Locate the cell with the specified text and output its (x, y) center coordinate. 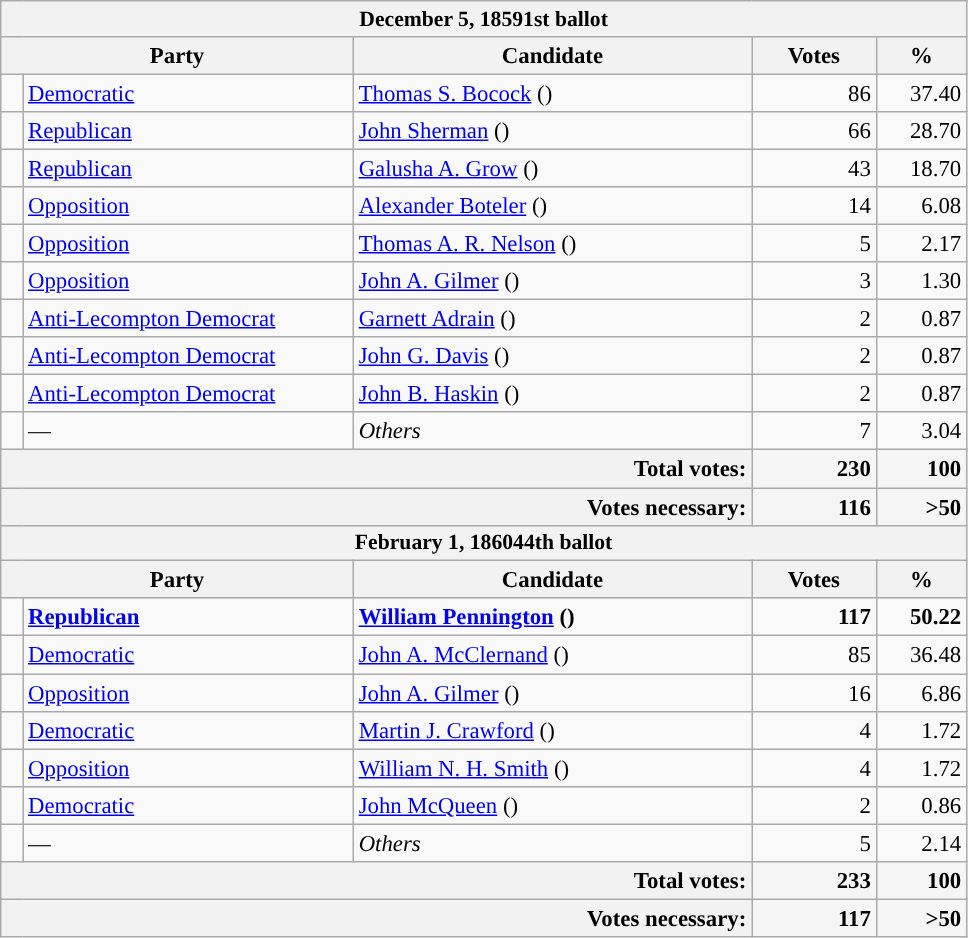
Martin J. Crawford () (552, 730)
43 (814, 168)
116 (814, 507)
John Sherman () (552, 131)
14 (814, 206)
37.40 (921, 93)
3 (814, 281)
85 (814, 655)
18.70 (921, 168)
2.17 (921, 244)
John B. Haskin () (552, 394)
28.70 (921, 131)
0.86 (921, 805)
John McQueen () (552, 805)
36.48 (921, 655)
Thomas S. Bocock () (552, 93)
86 (814, 93)
230 (814, 469)
6.08 (921, 206)
50.22 (921, 617)
William N. H. Smith () (552, 768)
Alexander Boteler () (552, 206)
Thomas A. R. Nelson () (552, 244)
John A. McClernand () (552, 655)
Galusha A. Grow () (552, 168)
December 5, 18591st ballot (484, 19)
66 (814, 131)
233 (814, 881)
6.86 (921, 693)
7 (814, 431)
William Pennington () (552, 617)
1.30 (921, 281)
2.14 (921, 843)
3.04 (921, 431)
16 (814, 693)
February 1, 186044th ballot (484, 543)
John G. Davis () (552, 356)
Garnett Adrain () (552, 319)
